Return the [X, Y] coordinate for the center point of the cell that contains the specified text.  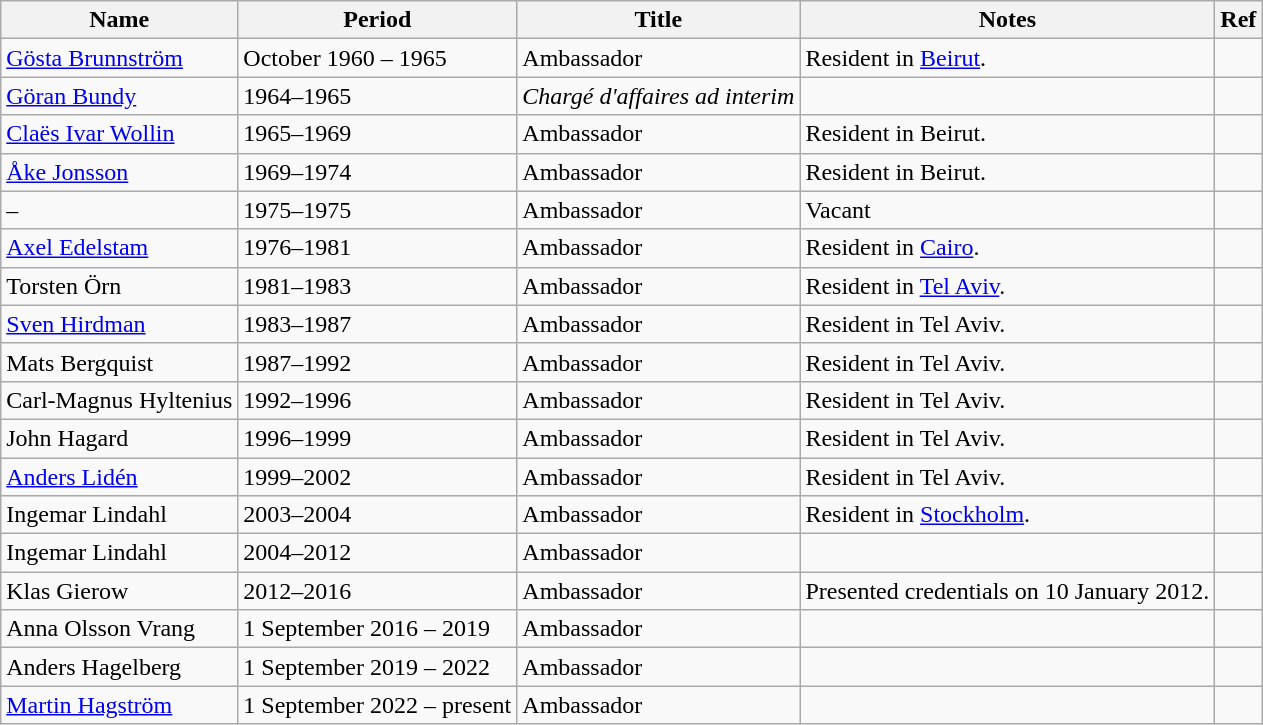
Anders Hagelberg [120, 667]
Period [378, 20]
Notes [1008, 20]
1976–1981 [378, 248]
Göran Bundy [120, 96]
1981–1983 [378, 286]
Title [658, 20]
2004–2012 [378, 553]
Carl-Magnus Hyltenius [120, 400]
Vacant [1008, 210]
1992–1996 [378, 400]
1964–1965 [378, 96]
Chargé d'affaires ad interim [658, 96]
Klas Gierow [120, 591]
1999–2002 [378, 477]
Anna Olsson Vrang [120, 629]
1996–1999 [378, 438]
2003–2004 [378, 515]
1 September 2016 – 2019 [378, 629]
1965–1969 [378, 134]
Torsten Örn [120, 286]
Axel Edelstam [120, 248]
Name [120, 20]
1983–1987 [378, 324]
Martin Hagström [120, 705]
1969–1974 [378, 172]
Resident in Stockholm. [1008, 515]
Åke Jonsson [120, 172]
1987–1992 [378, 362]
1 September 2019 – 2022 [378, 667]
Presented credentials on 10 January 2012. [1008, 591]
Mats Bergquist [120, 362]
Ref [1238, 20]
1975–1975 [378, 210]
Sven Hirdman [120, 324]
John Hagard [120, 438]
Resident in Cairo. [1008, 248]
1 September 2022 – present [378, 705]
– [120, 210]
2012–2016 [378, 591]
October 1960 – 1965 [378, 58]
Claës Ivar Wollin [120, 134]
Gösta Brunnström [120, 58]
Anders Lidén [120, 477]
